Locate the cell with the specified text and output its (x, y) center coordinate. 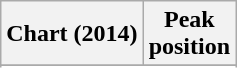
Chart (2014) (72, 34)
Peakposition (189, 34)
